Search for the cell housing the specified text and yield its [X, Y] center coordinate. 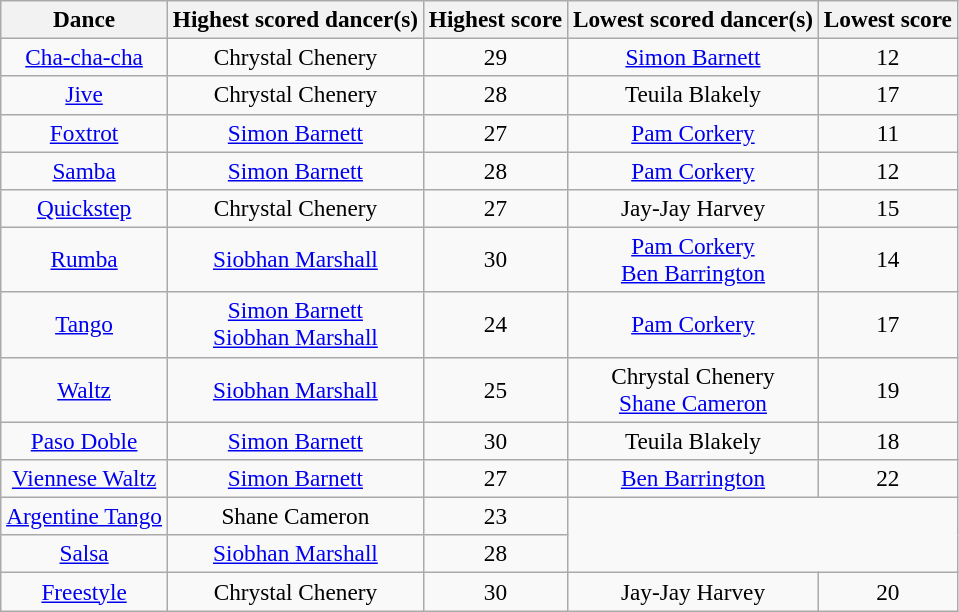
Highest score [495, 19]
24 [495, 324]
25 [495, 390]
Pam CorkeryBen Barrington [694, 260]
18 [888, 440]
20 [888, 591]
23 [495, 516]
11 [888, 133]
Lowest scored dancer(s) [694, 19]
Argentine Tango [84, 516]
Waltz [84, 390]
Samba [84, 170]
Rumba [84, 260]
Highest scored dancer(s) [295, 19]
Lowest score [888, 19]
15 [888, 208]
Paso Doble [84, 440]
14 [888, 260]
29 [495, 57]
Quickstep [84, 208]
Jive [84, 95]
Ben Barrington [694, 478]
Chrystal CheneryShane Cameron [694, 390]
Salsa [84, 554]
22 [888, 478]
Freestyle [84, 591]
Foxtrot [84, 133]
Dance [84, 19]
Simon BarnettSiobhan Marshall [295, 324]
Tango [84, 324]
Viennese Waltz [84, 478]
Shane Cameron [295, 516]
19 [888, 390]
Cha-cha-cha [84, 57]
